Determine the (X, Y) coordinate at the center of the cell enclosing the given text.  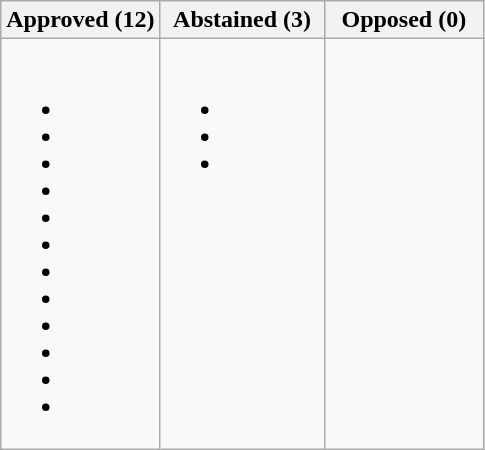
Abstained (3) (242, 20)
Opposed (0) (404, 20)
Approved (12) (80, 20)
